Scan for the cell matching the given text and deliver its (x, y) coordinate at center. 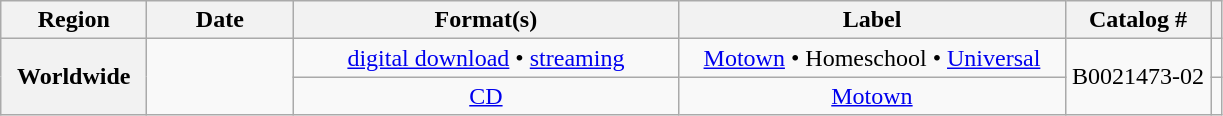
CD (486, 96)
Motown (872, 96)
Format(s) (486, 20)
Label (872, 20)
Date (220, 20)
Worldwide (74, 77)
Region (74, 20)
digital download • streaming (486, 58)
Motown • Homeschool • Universal (872, 58)
B0021473-02 (1138, 77)
Catalog # (1138, 20)
